Determine the [x, y] coordinate at the center of the cell enclosing the given text.  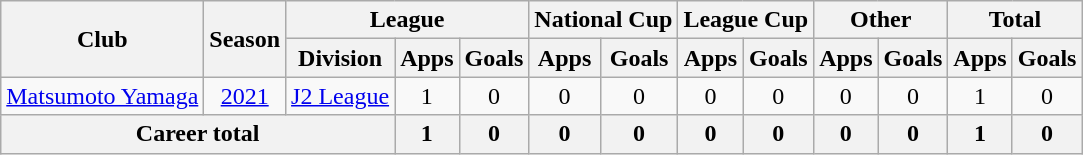
J2 League [340, 96]
Club [102, 39]
Career total [198, 134]
Season [245, 39]
2021 [245, 96]
National Cup [604, 20]
Matsumoto Yamaga [102, 96]
League Cup [746, 20]
Total [1015, 20]
League [408, 20]
Division [340, 58]
Other [881, 20]
